Provide the [X, Y] coordinate of the cell's center where the given text is located.  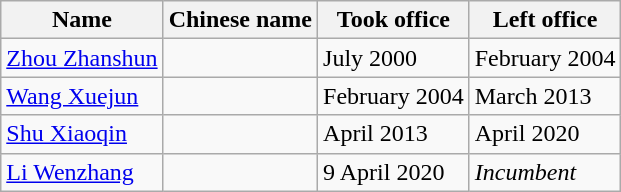
Chinese name [240, 20]
April 2013 [394, 134]
April 2020 [545, 134]
Wang Xuejun [82, 96]
Took office [394, 20]
Zhou Zhanshun [82, 58]
Name [82, 20]
July 2000 [394, 58]
Incumbent [545, 172]
9 April 2020 [394, 172]
Shu Xiaoqin [82, 134]
Left office [545, 20]
Li Wenzhang [82, 172]
March 2013 [545, 96]
